Return [X, Y] of the center of cell containing provided text 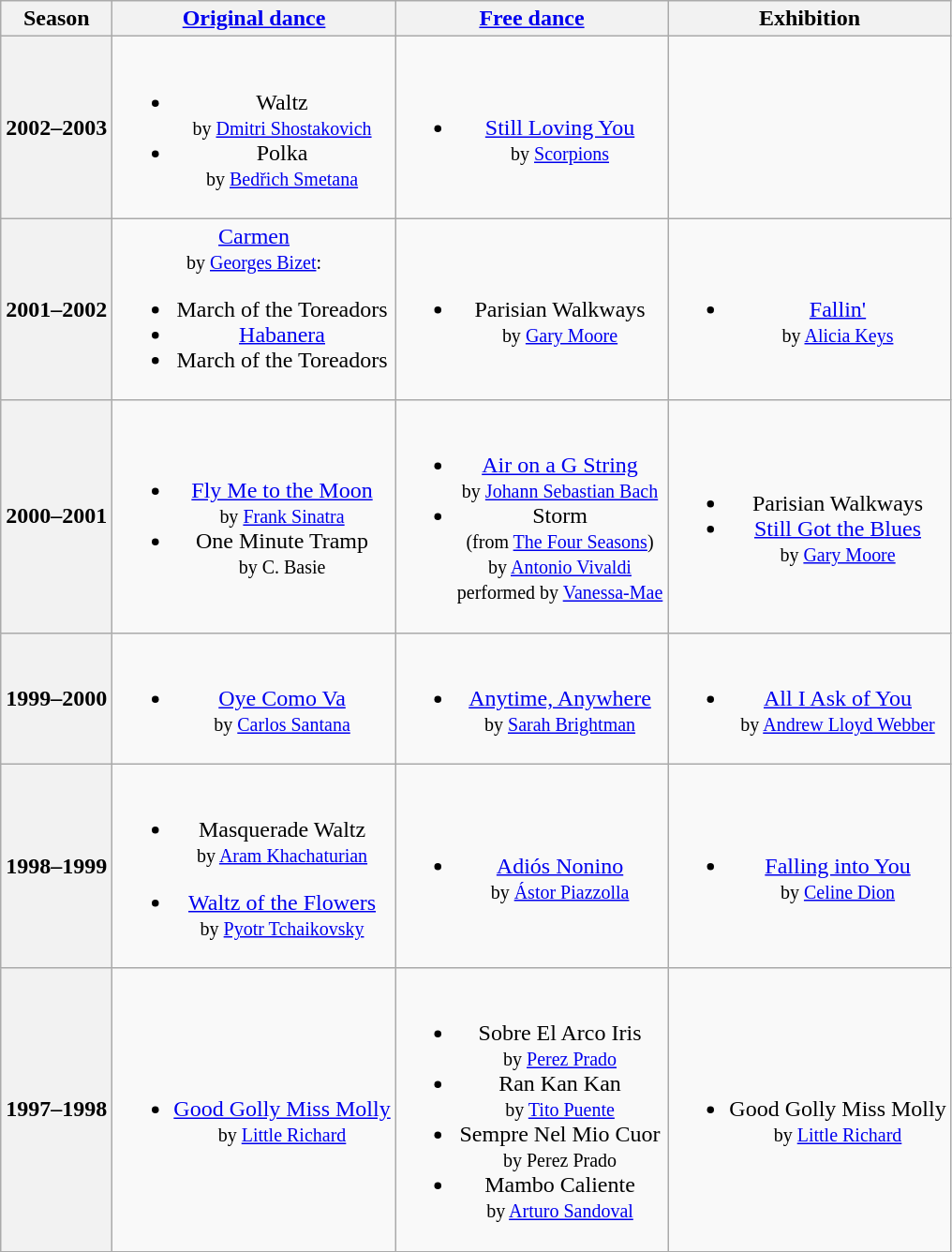
2002–2003 [56, 127]
Sobre El Arco Iris by Perez Prado Ran Kan Kan by Tito Puente Sempre Nel Mio Cuor by Perez Prado Mambo Caliente by Arturo Sandoval [532, 1110]
Season [56, 19]
Parisian Walkways by Gary Moore [532, 309]
Anytime, Anywhere by Sarah Brightman [532, 698]
Carmen by Georges Bizet: March of the ToreadorsHabaneraMarch of the Toreadors [254, 309]
Parisian WalkwaysStill Got the Blues by Gary Moore [810, 516]
2000–2001 [56, 516]
1999–2000 [56, 698]
Exhibition [810, 19]
Original dance [254, 19]
Waltz by Dmitri Shostakovich Polka by Bedřich Smetana [254, 127]
All I Ask of You by Andrew Lloyd Webber [810, 698]
Adiós Nonino by Ástor Piazzolla [532, 866]
Still Loving You by Scorpions [532, 127]
Free dance [532, 19]
Fly Me to the Moon by Frank Sinatra One Minute Tramp by C. Basie [254, 516]
2001–2002 [56, 309]
1998–1999 [56, 866]
Falling into You by Celine Dion [810, 866]
Air on a G String by Johann Sebastian Bach Storm (from The Four Seasons) by Antonio Vivaldi performed by Vanessa-Mae [532, 516]
Masquerade Waltz by Aram Khachaturian Waltz of the Flowers by Pyotr Tchaikovsky [254, 866]
Fallin' by Alicia Keys [810, 309]
1997–1998 [56, 1110]
Oye Como Va by Carlos Santana [254, 698]
